Pinpoint the cell where the given text exists, returning its (X, Y) midpoint coordinate. 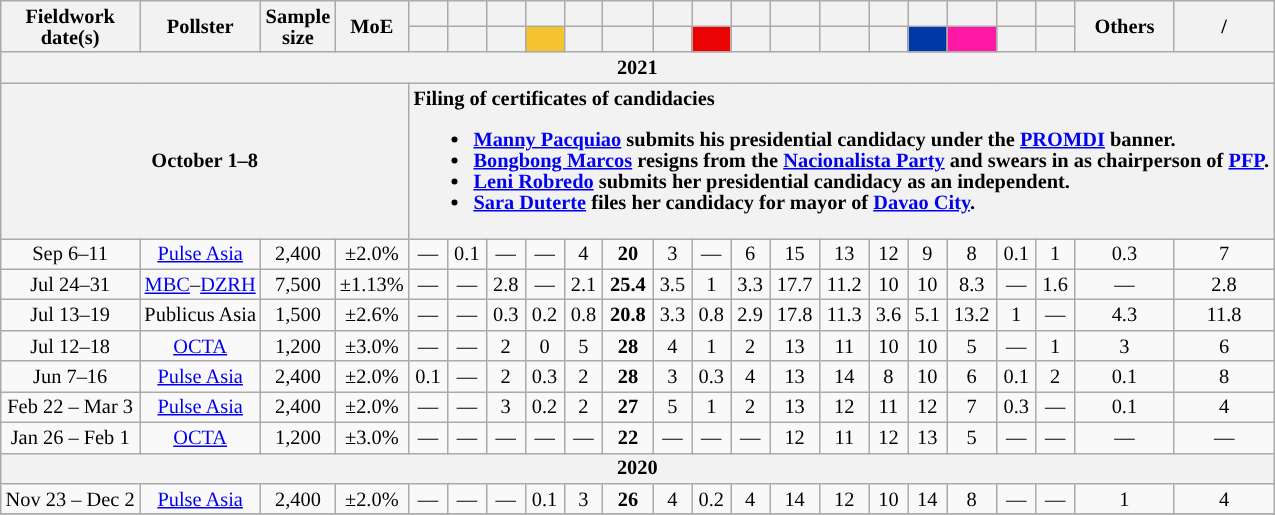
22 (628, 438)
17.7 (795, 284)
13.2 (972, 314)
11.3 (844, 314)
25.4 (628, 284)
Pollster (200, 26)
11.2 (844, 284)
Jul 13–19 (70, 314)
27 (628, 406)
1,500 (298, 314)
7,500 (298, 284)
Nov 23 – Dec 2 (70, 498)
October 1–8 (205, 160)
Jan 26 – Feb 1 (70, 438)
Fieldworkdate(s) (70, 26)
4.3 (1125, 314)
11.8 (1224, 314)
3.5 (672, 284)
/ (1224, 26)
2021 (638, 68)
Others (1125, 26)
Publicus Asia (200, 314)
Jun 7–16 (70, 376)
9 (928, 254)
26 (628, 498)
MBC–DZRH (200, 284)
Sep 6–11 (70, 254)
0 (544, 346)
3.6 (888, 314)
2.9 (750, 314)
15 (795, 254)
5.1 (928, 314)
20.8 (628, 314)
17.8 (795, 314)
2.1 (584, 284)
Feb 22 – Mar 3 (70, 406)
20 (628, 254)
1.6 (1056, 284)
Samplesize (298, 26)
±1.13% (372, 284)
MoE (372, 26)
8.3 (972, 284)
±2.6% (372, 314)
Jul 24–31 (70, 284)
2020 (638, 468)
Jul 12–18 (70, 346)
